Locate the cell with the specified text and output its [x, y] center coordinate. 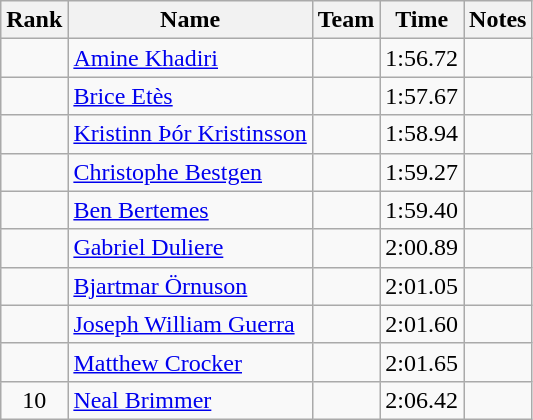
Rank [34, 20]
Brice Etès [190, 96]
Ben Bertemes [190, 210]
Amine Khadiri [190, 58]
1:57.67 [422, 96]
2:06.42 [422, 400]
2:01.65 [422, 362]
2:01.05 [422, 286]
Neal Brimmer [190, 400]
Notes [498, 20]
1:56.72 [422, 58]
1:59.40 [422, 210]
1:59.27 [422, 172]
Gabriel Duliere [190, 248]
Kristinn Þór Kristinsson [190, 134]
Christophe Bestgen [190, 172]
2:01.60 [422, 324]
1:58.94 [422, 134]
Name [190, 20]
2:00.89 [422, 248]
10 [34, 400]
Time [422, 20]
Joseph William Guerra [190, 324]
Team [346, 20]
Matthew Crocker [190, 362]
Bjartmar Örnuson [190, 286]
